Pinpoint the cell where the given text exists, returning its (X, Y) midpoint coordinate. 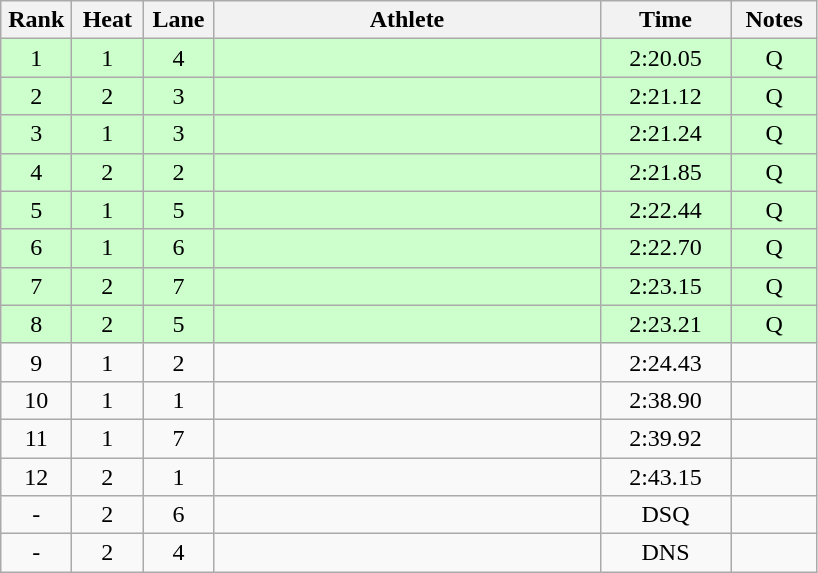
Time (666, 20)
2:23.15 (666, 286)
8 (36, 324)
2:38.90 (666, 400)
2:23.21 (666, 324)
2:43.15 (666, 477)
2:22.70 (666, 248)
Lane (178, 20)
Rank (36, 20)
Notes (774, 20)
Heat (108, 20)
2:21.12 (666, 96)
2:20.05 (666, 58)
DNS (666, 553)
2:22.44 (666, 210)
10 (36, 400)
11 (36, 438)
2:21.24 (666, 134)
12 (36, 477)
2:24.43 (666, 362)
2:39.92 (666, 438)
Athlete (407, 20)
2:21.85 (666, 172)
9 (36, 362)
DSQ (666, 515)
